Scan for the cell matching the given text and deliver its [X, Y] coordinate at center. 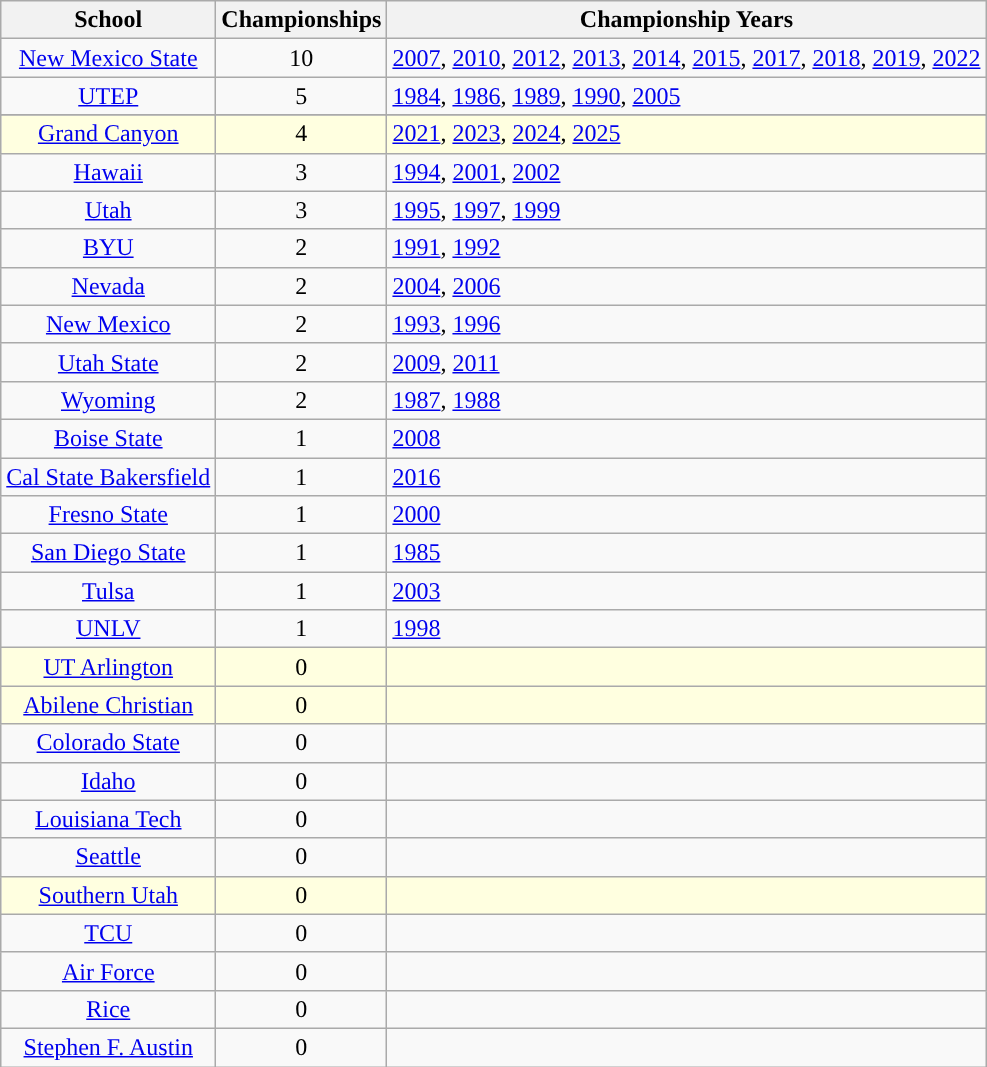
New Mexico [108, 324]
1995, 1997, 1999 [686, 210]
UT Arlington [108, 667]
Utah State [108, 362]
Idaho [108, 781]
Colorado State [108, 743]
1987, 1988 [686, 400]
UNLV [108, 629]
1985 [686, 553]
2000 [686, 515]
1984, 1986, 1989, 1990, 2005 [686, 96]
TCU [108, 933]
Rice [108, 1009]
2009, 2011 [686, 362]
2008 [686, 438]
5 [302, 96]
Seattle [108, 857]
2016 [686, 477]
Championships [302, 20]
Wyoming [108, 400]
New Mexico State [108, 58]
BYU [108, 248]
Stephen F. Austin [108, 1047]
2021, 2023, 2024, 2025 [686, 134]
Championship Years [686, 20]
UTEP [108, 96]
1998 [686, 629]
San Diego State [108, 553]
1994, 2001, 2002 [686, 172]
Air Force [108, 971]
2007, 2010, 2012, 2013, 2014, 2015, 2017, 2018, 2019, 2022 [686, 58]
4 [302, 134]
Abilene Christian [108, 705]
Southern Utah [108, 895]
Tulsa [108, 591]
1993, 1996 [686, 324]
Grand Canyon [108, 134]
Boise State [108, 438]
Hawaii [108, 172]
1991, 1992 [686, 248]
Cal State Bakersfield [108, 477]
Utah [108, 210]
2003 [686, 591]
School [108, 20]
Fresno State [108, 515]
10 [302, 58]
Louisiana Tech [108, 819]
Nevada [108, 286]
2004, 2006 [686, 286]
